From the cell containing the given text, extract its center point as (x, y) coordinate. 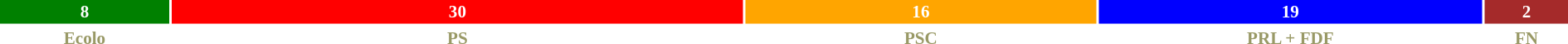
30 (458, 12)
8 (85, 12)
19 (1291, 12)
2 (1527, 12)
16 (921, 12)
